Detect which cell encompasses the target text, then output its [x, y] center coordinate. 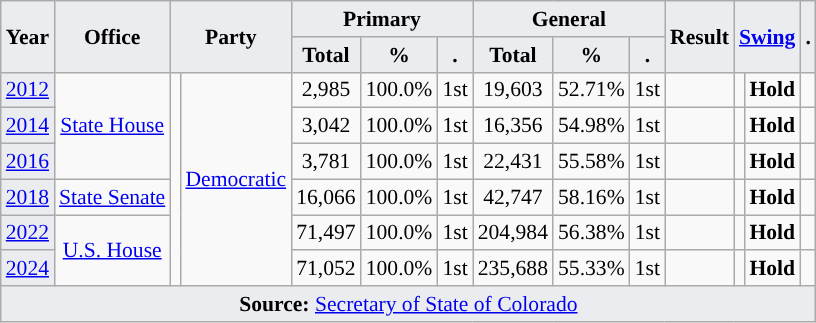
Party [230, 36]
Office [112, 36]
204,984 [513, 233]
Swing [768, 36]
3,042 [326, 126]
2016 [28, 162]
56.38% [592, 233]
58.16% [592, 197]
U.S. House [112, 250]
2014 [28, 126]
Source: Secretary of State of Colorado [408, 304]
Primary [382, 19]
2022 [28, 233]
19,603 [513, 90]
16,356 [513, 126]
55.33% [592, 269]
3,781 [326, 162]
54.98% [592, 126]
22,431 [513, 162]
2024 [28, 269]
Result [700, 36]
2018 [28, 197]
State Senate [112, 197]
52.71% [592, 90]
Democratic [236, 179]
71,052 [326, 269]
235,688 [513, 269]
71,497 [326, 233]
2012 [28, 90]
16,066 [326, 197]
General [569, 19]
2,985 [326, 90]
42,747 [513, 197]
State House [112, 126]
Year [28, 36]
55.58% [592, 162]
